Detect which cell encompasses the target text, then output its (x, y) center coordinate. 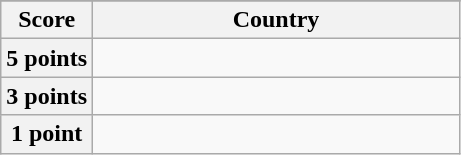
1 point (47, 134)
3 points (47, 96)
5 points (47, 58)
Score (47, 20)
Country (276, 20)
